Scan for the cell matching the given text and deliver its (X, Y) coordinate at center. 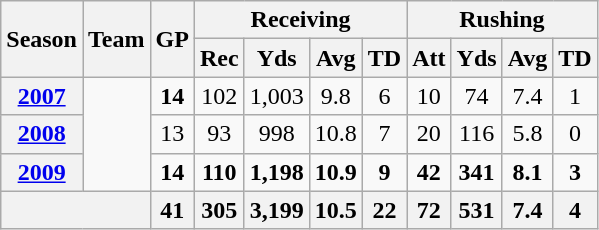
1,003 (276, 96)
Rushing (502, 20)
3,199 (276, 210)
Rec (219, 58)
305 (219, 210)
2009 (42, 172)
9 (384, 172)
8.1 (528, 172)
Receiving (300, 20)
72 (429, 210)
1,198 (276, 172)
GP (172, 39)
42 (429, 172)
0 (575, 134)
74 (476, 96)
1 (575, 96)
5.8 (528, 134)
998 (276, 134)
10 (429, 96)
531 (476, 210)
22 (384, 210)
20 (429, 134)
41 (172, 210)
6 (384, 96)
7 (384, 134)
116 (476, 134)
110 (219, 172)
2007 (42, 96)
102 (219, 96)
Season (42, 39)
10.5 (336, 210)
10.9 (336, 172)
Att (429, 58)
4 (575, 210)
10.8 (336, 134)
93 (219, 134)
13 (172, 134)
3 (575, 172)
341 (476, 172)
9.8 (336, 96)
Team (116, 39)
2008 (42, 134)
